Extract the [X, Y] coordinate from the center of the cell holding the provided text.  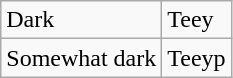
Somewhat dark [82, 58]
Dark [82, 20]
Teey [196, 20]
Teeyp [196, 58]
